Search for the cell housing the specified text and yield its (x, y) center coordinate. 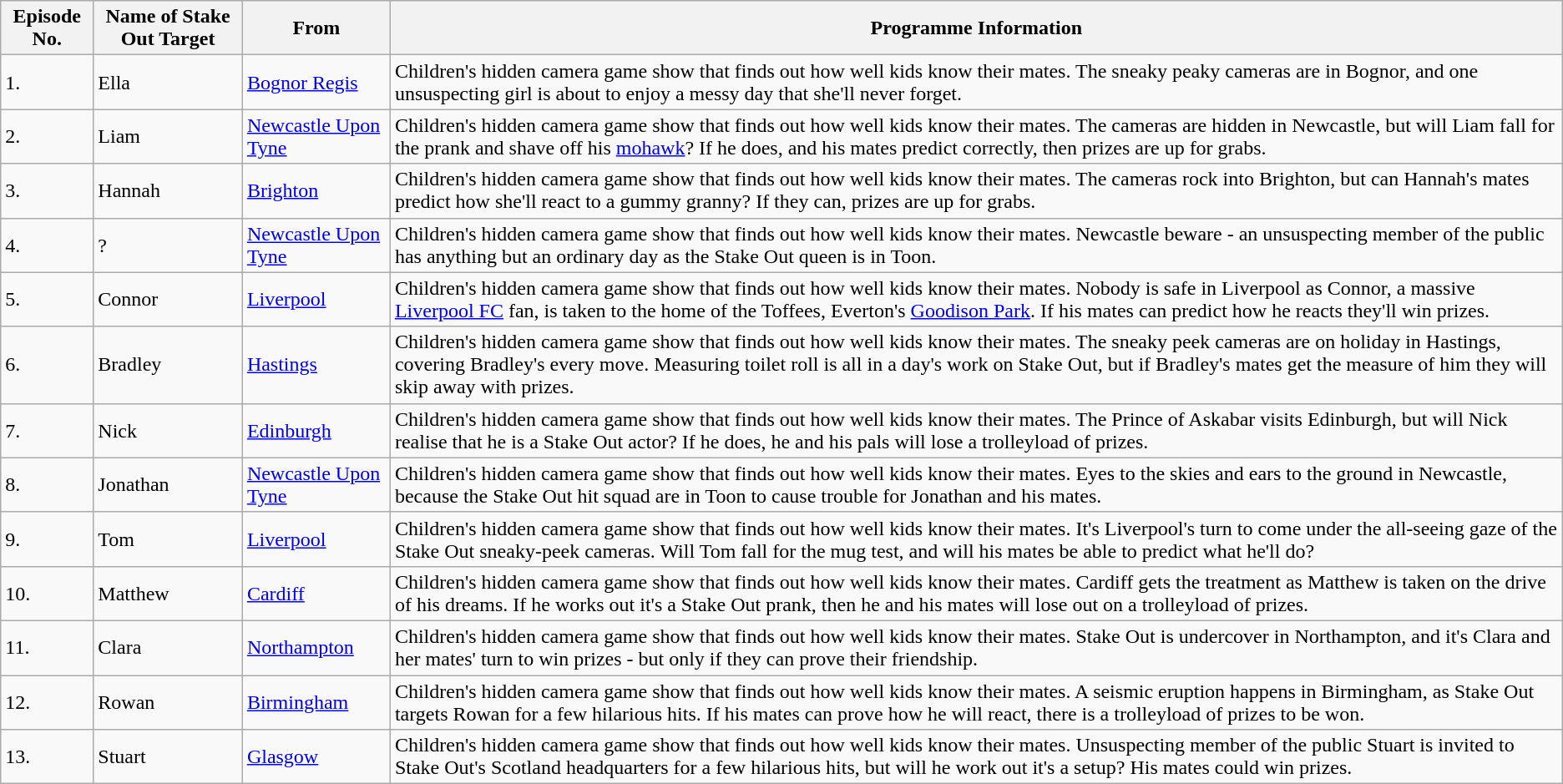
Northampton (316, 648)
Edinburgh (316, 431)
Bradley (169, 365)
Matthew (169, 593)
Ella (169, 82)
6. (47, 365)
Jonathan (169, 484)
Clara (169, 648)
From (316, 28)
5. (47, 299)
Bognor Regis (316, 82)
Episode No. (47, 28)
Rowan (169, 701)
Stuart (169, 756)
2. (47, 137)
Tom (169, 539)
9. (47, 539)
12. (47, 701)
Glasgow (316, 756)
1. (47, 82)
Cardiff (316, 593)
Brighton (316, 190)
7. (47, 431)
Hannah (169, 190)
Programme Information (976, 28)
Nick (169, 431)
Name of Stake Out Target (169, 28)
8. (47, 484)
4. (47, 245)
3. (47, 190)
Hastings (316, 365)
11. (47, 648)
10. (47, 593)
Birmingham (316, 701)
Connor (169, 299)
13. (47, 756)
? (169, 245)
Liam (169, 137)
